Output the (x, y) coordinate of the center of the cell containing the given text.  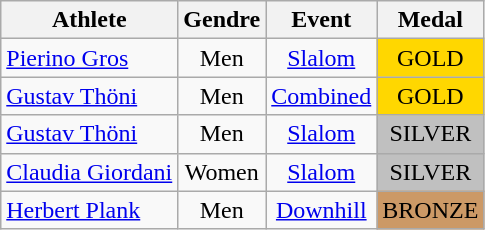
Athlete (90, 20)
Medal (430, 20)
Women (222, 172)
Combined (322, 96)
Pierino Gros (90, 58)
Downhill (322, 210)
Event (322, 20)
BRONZE (430, 210)
Herbert Plank (90, 210)
Claudia Giordani (90, 172)
Gendre (222, 20)
